From the cell containing the given text, extract its center point as (x, y) coordinate. 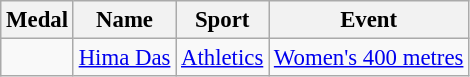
Medal (38, 20)
Sport (222, 20)
Name (124, 20)
Event (369, 20)
Women's 400 metres (369, 58)
Athletics (222, 58)
Hima Das (124, 58)
